From the cell containing the given text, extract its center point as (x, y) coordinate. 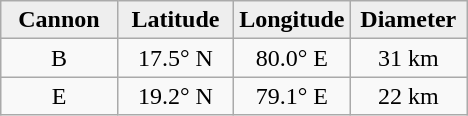
Diameter (408, 20)
31 km (408, 58)
E (59, 96)
Cannon (59, 20)
Latitude (175, 20)
19.2° N (175, 96)
79.1° E (292, 96)
B (59, 58)
17.5° N (175, 58)
22 km (408, 96)
Longitude (292, 20)
80.0° E (292, 58)
